Identify which cell holds the provided text, then report its [x, y] central coordinate. 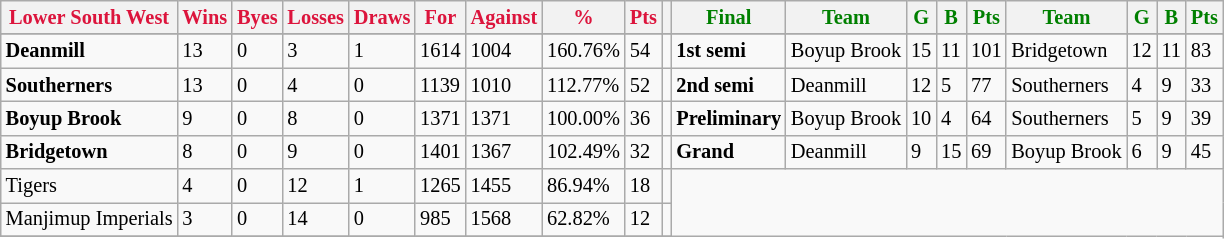
% [584, 17]
101 [986, 51]
Preliminary [728, 118]
Wins [204, 17]
6 [1142, 152]
64 [986, 118]
1614 [440, 51]
1265 [440, 186]
1st semi [728, 51]
1455 [504, 186]
33 [1204, 85]
Final [728, 17]
112.77% [584, 85]
1004 [504, 51]
1401 [440, 152]
Manjimup Imperials [90, 219]
1139 [440, 85]
Byes [257, 17]
69 [986, 152]
10 [921, 118]
36 [644, 118]
Draws [382, 17]
77 [986, 85]
32 [644, 152]
45 [1204, 152]
18 [644, 186]
1367 [504, 152]
86.94% [584, 186]
For [440, 17]
Tigers [90, 186]
52 [644, 85]
Grand [728, 152]
Losses [316, 17]
160.76% [584, 51]
Against [504, 17]
1568 [504, 219]
2nd semi [728, 85]
985 [440, 219]
54 [644, 51]
62.82% [584, 219]
14 [316, 219]
1010 [504, 85]
83 [1204, 51]
39 [1204, 118]
Lower South West [90, 17]
102.49% [584, 152]
100.00% [584, 118]
